Scan for the cell matching the given text and deliver its [X, Y] coordinate at center. 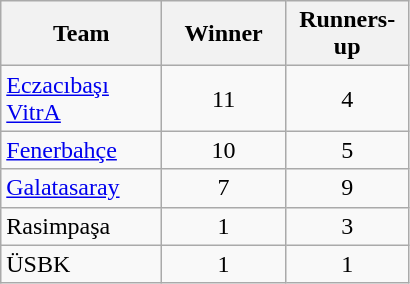
Runners-up [347, 34]
Fenerbahçe [82, 150]
4 [347, 98]
3 [347, 226]
11 [224, 98]
Team [82, 34]
ÜSBK [82, 264]
Rasimpaşa [82, 226]
7 [224, 188]
9 [347, 188]
5 [347, 150]
Eczacıbaşı VitrA [82, 98]
Galatasaray [82, 188]
10 [224, 150]
Winner [224, 34]
